Pinpoint the cell where the given text exists, returning its [x, y] midpoint coordinate. 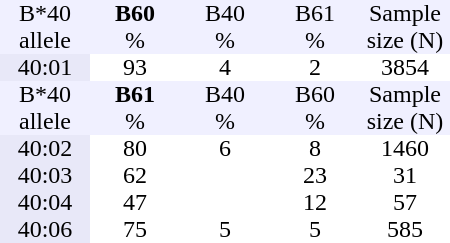
93 [135, 68]
585 [405, 230]
2 [315, 68]
62 [135, 176]
40:01 [45, 68]
12 [315, 202]
23 [315, 176]
6 [225, 148]
40:02 [45, 148]
57 [405, 202]
3854 [405, 68]
4 [225, 68]
40:04 [45, 202]
75 [135, 230]
31 [405, 176]
40:03 [45, 176]
80 [135, 148]
47 [135, 202]
1460 [405, 148]
8 [315, 148]
40:06 [45, 230]
